Search for the cell housing the specified text and yield its (X, Y) center coordinate. 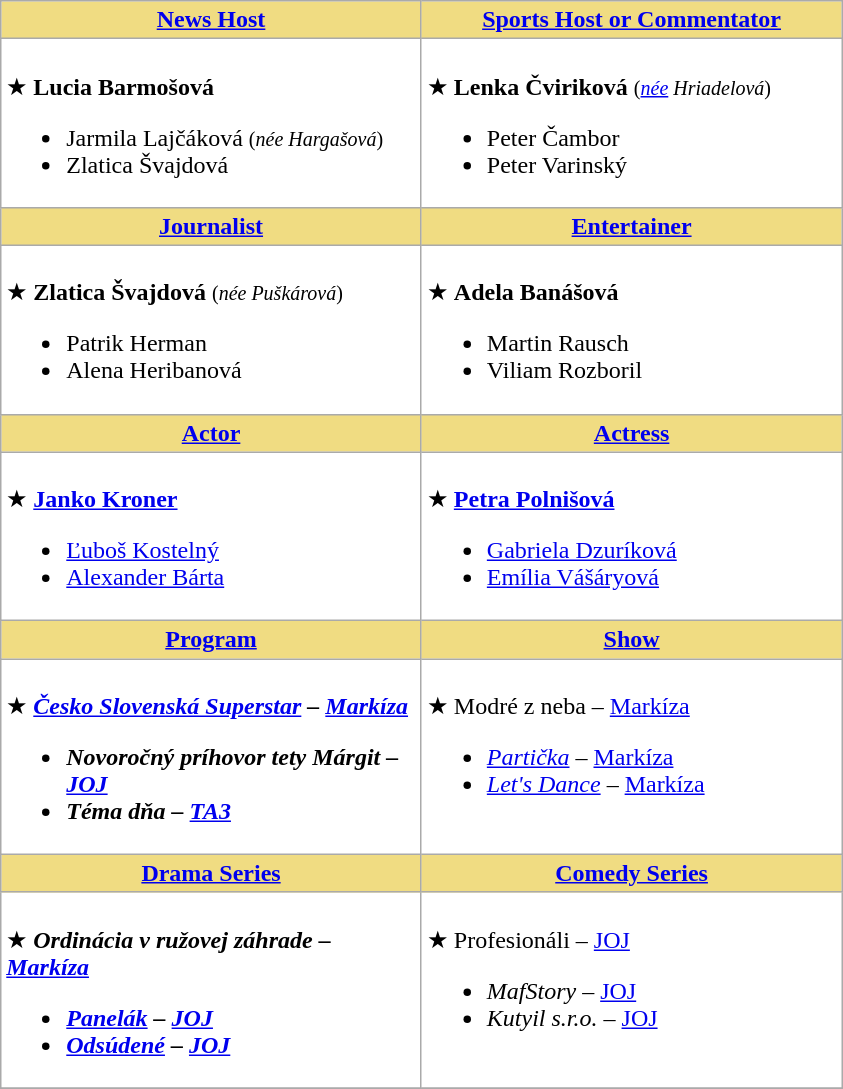
Journalist (212, 226)
Actor (212, 433)
★ Zlatica Švajdová (née Puškárová)Patrik HermanAlena Heribanová (212, 330)
★ Ordinácia v ružovej záhrade – MarkízaPanelák – JOJOdsúdené – JOJ (212, 990)
★ Profesionáli – JOJMafStory – JOJKutyil s.r.o. – JOJ (632, 990)
★ Lucia BarmošováJarmila Lajčáková (née Hargašová)Zlatica Švajdová (212, 124)
Drama Series (212, 873)
★ Janko KronerĽuboš KostelnýAlexander Bárta (212, 536)
Program (212, 640)
★ Česko Slovenská Superstar – MarkízaNovoročný príhovor tety Márgit – JOJTéma dňa – TA3 (212, 757)
★ Adela BanášováMartin RauschViliam Rozboril (632, 330)
Entertainer (632, 226)
★ Lenka Čviriková (née Hriadelová)Peter ČamborPeter Varinský (632, 124)
Sports Host or Commentator (632, 20)
★ Petra PolnišováGabriela DzuríkováEmília Vášáryová (632, 536)
News Host (212, 20)
★ Modré z neba – MarkízaPartička – MarkízaLet's Dance – Markíza (632, 757)
Comedy Series (632, 873)
Actress (632, 433)
Show (632, 640)
